Detect which cell encompasses the target text, then output its [x, y] center coordinate. 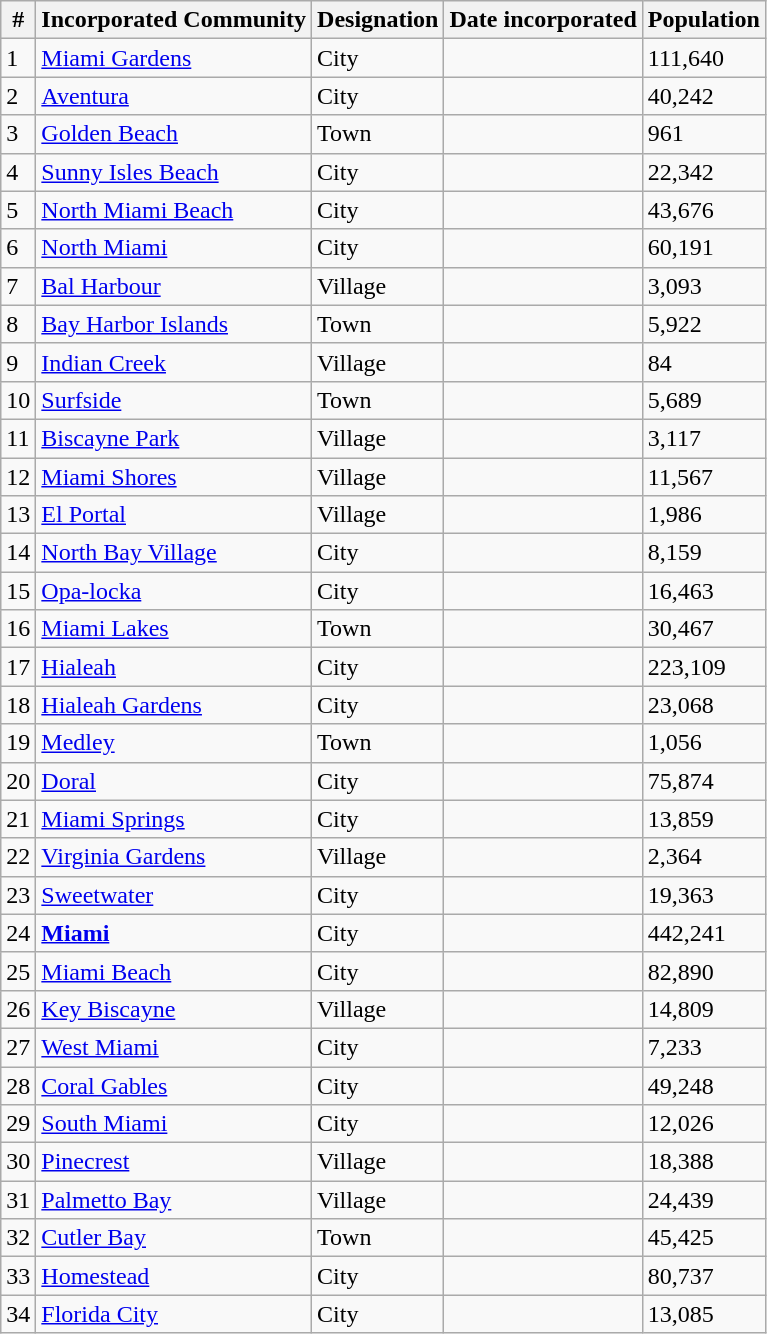
Indian Creek [174, 362]
12,026 [704, 1124]
Homestead [174, 1276]
Sweetwater [174, 895]
16,463 [704, 591]
18 [18, 705]
8 [18, 324]
23 [18, 895]
North Miami Beach [174, 210]
Sunny Isles Beach [174, 172]
4 [18, 172]
7 [18, 286]
40,242 [704, 96]
1 [18, 58]
3 [18, 134]
9 [18, 362]
75,874 [704, 781]
32 [18, 1238]
19 [18, 743]
Miami Shores [174, 477]
Miami [174, 933]
Biscayne Park [174, 438]
25 [18, 971]
5 [18, 210]
13 [18, 515]
Miami Springs [174, 819]
5,922 [704, 324]
13,085 [704, 1314]
Golden Beach [174, 134]
19,363 [704, 895]
Population [704, 20]
# [18, 20]
3,093 [704, 286]
27 [18, 1047]
23,068 [704, 705]
South Miami [174, 1124]
6 [18, 248]
Miami Gardens [174, 58]
Miami Beach [174, 971]
14 [18, 553]
21 [18, 819]
22 [18, 857]
8,159 [704, 553]
Hialeah Gardens [174, 705]
111,640 [704, 58]
24 [18, 933]
43,676 [704, 210]
1,986 [704, 515]
Virginia Gardens [174, 857]
Doral [174, 781]
3,117 [704, 438]
49,248 [704, 1085]
10 [18, 400]
60,191 [704, 248]
31 [18, 1200]
2 [18, 96]
Bal Harbour [174, 286]
82,890 [704, 971]
Bay Harbor Islands [174, 324]
North Bay Village [174, 553]
24,439 [704, 1200]
29 [18, 1124]
30 [18, 1162]
28 [18, 1085]
Date incorporated [543, 20]
5,689 [704, 400]
20 [18, 781]
80,737 [704, 1276]
El Portal [174, 515]
Incorporated Community [174, 20]
33 [18, 1276]
Medley [174, 743]
West Miami [174, 1047]
Coral Gables [174, 1085]
14,809 [704, 1009]
1,056 [704, 743]
17 [18, 667]
Palmetto Bay [174, 1200]
Pinecrest [174, 1162]
Aventura [174, 96]
84 [704, 362]
Hialeah [174, 667]
7,233 [704, 1047]
2,364 [704, 857]
223,109 [704, 667]
Designation [378, 20]
22,342 [704, 172]
18,388 [704, 1162]
45,425 [704, 1238]
26 [18, 1009]
Cutler Bay [174, 1238]
30,467 [704, 629]
11,567 [704, 477]
34 [18, 1314]
16 [18, 629]
15 [18, 591]
12 [18, 477]
Florida City [174, 1314]
Key Biscayne [174, 1009]
North Miami [174, 248]
Opa-locka [174, 591]
Miami Lakes [174, 629]
13,859 [704, 819]
Surfside [174, 400]
11 [18, 438]
961 [704, 134]
442,241 [704, 933]
